Capture the cell that displays the provided text and extract its [X, Y] central coordinate. 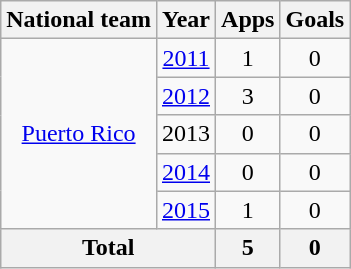
2012 [186, 96]
2014 [186, 172]
Goals [315, 20]
Apps [248, 20]
2015 [186, 210]
Total [108, 248]
National team [79, 20]
Year [186, 20]
5 [248, 248]
2013 [186, 134]
Puerto Rico [79, 134]
3 [248, 96]
2011 [186, 58]
